Locate the cell with the specified text and output its [X, Y] center coordinate. 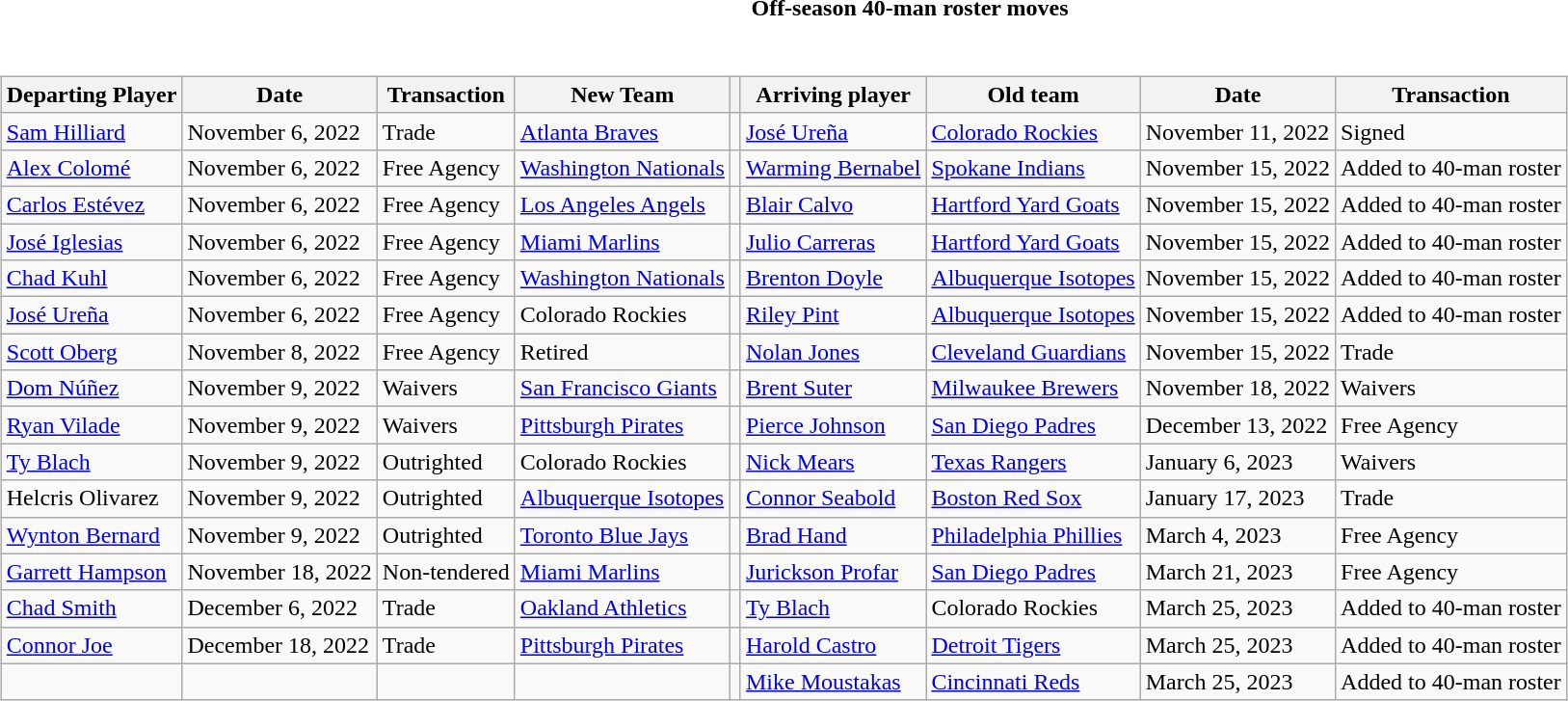
Milwaukee Brewers [1033, 389]
Texas Rangers [1033, 462]
Los Angeles Angels [623, 204]
Dom Núñez [92, 389]
Helcris Olivarez [92, 499]
Scott Oberg [92, 352]
Connor Joe [92, 645]
Brad Hand [833, 535]
Brent Suter [833, 389]
Garrett Hampson [92, 572]
Jurickson Profar [833, 572]
Mike Moustakas [833, 682]
Retired [623, 352]
Detroit Tigers [1033, 645]
Atlanta Braves [623, 131]
Harold Castro [833, 645]
January 17, 2023 [1237, 499]
Chad Kuhl [92, 279]
March 21, 2023 [1237, 572]
Non-tendered [445, 572]
Nolan Jones [833, 352]
March 4, 2023 [1237, 535]
Wynton Bernard [92, 535]
Spokane Indians [1033, 168]
New Team [623, 94]
Carlos Estévez [92, 204]
Alex Colomé [92, 168]
Blair Calvo [833, 204]
Oakland Athletics [623, 608]
Warming Bernabel [833, 168]
November 11, 2022 [1237, 131]
Philadelphia Phillies [1033, 535]
Ryan Vilade [92, 425]
Chad Smith [92, 608]
Departing Player [92, 94]
Toronto Blue Jays [623, 535]
Arriving player [833, 94]
November 8, 2022 [279, 352]
December 18, 2022 [279, 645]
José Iglesias [92, 242]
December 13, 2022 [1237, 425]
January 6, 2023 [1237, 462]
Old team [1033, 94]
Pierce Johnson [833, 425]
Cleveland Guardians [1033, 352]
Julio Carreras [833, 242]
Connor Seabold [833, 499]
Nick Mears [833, 462]
Signed [1451, 131]
San Francisco Giants [623, 389]
December 6, 2022 [279, 608]
Riley Pint [833, 315]
Cincinnati Reds [1033, 682]
Sam Hilliard [92, 131]
Brenton Doyle [833, 279]
Boston Red Sox [1033, 499]
